Return [X, Y] of the center of cell containing provided text 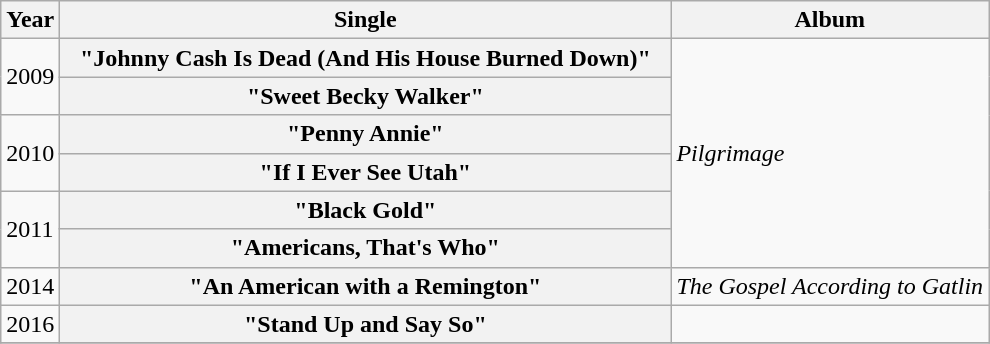
"Stand Up and Say So" [366, 324]
"Sweet Becky Walker" [366, 96]
Album [830, 20]
2011 [30, 229]
Single [366, 20]
2009 [30, 77]
"Americans, That's Who" [366, 248]
2016 [30, 324]
"Penny Annie" [366, 134]
"Black Gold" [366, 210]
Pilgrimage [830, 153]
Year [30, 20]
The Gospel According to Gatlin [830, 286]
2010 [30, 153]
2014 [30, 286]
"Johnny Cash Is Dead (And His House Burned Down)" [366, 58]
"If I Ever See Utah" [366, 172]
"An American with a Remington" [366, 286]
